Detect which cell encompasses the target text, then output its (X, Y) center coordinate. 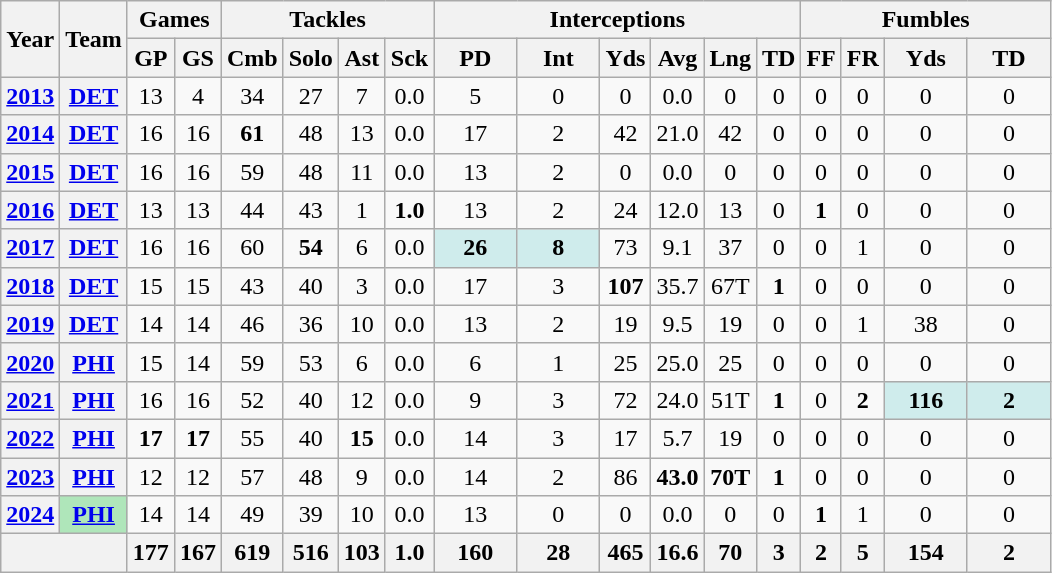
2018 (30, 286)
35.7 (678, 286)
2023 (30, 477)
FF (821, 58)
2020 (30, 362)
72 (626, 400)
177 (150, 553)
5.7 (678, 438)
26 (476, 248)
46 (252, 324)
154 (926, 553)
GS (198, 58)
2019 (30, 324)
16.6 (678, 553)
GP (150, 58)
4 (198, 96)
Cmb (252, 58)
34 (252, 96)
Team (94, 39)
2021 (30, 400)
Sck (409, 58)
Fumbles (926, 20)
54 (310, 248)
24.0 (678, 400)
2014 (30, 134)
57 (252, 477)
60 (252, 248)
107 (626, 286)
43.0 (678, 477)
160 (476, 553)
11 (362, 172)
44 (252, 210)
2016 (30, 210)
70 (730, 553)
103 (362, 553)
516 (310, 553)
619 (252, 553)
Games (174, 20)
2022 (30, 438)
25.0 (678, 362)
Year (30, 39)
27 (310, 96)
116 (926, 400)
52 (252, 400)
53 (310, 362)
70T (730, 477)
9.1 (678, 248)
37 (730, 248)
2024 (30, 515)
Tackles (327, 20)
2013 (30, 96)
Lng (730, 58)
Solo (310, 58)
36 (310, 324)
8 (558, 248)
28 (558, 553)
67T (730, 286)
51T (730, 400)
24 (626, 210)
9.5 (678, 324)
167 (198, 553)
73 (626, 248)
61 (252, 134)
39 (310, 515)
2017 (30, 248)
Avg (678, 58)
465 (626, 553)
Int (558, 58)
38 (926, 324)
55 (252, 438)
Ast (362, 58)
21.0 (678, 134)
PD (476, 58)
12.0 (678, 210)
Interceptions (618, 20)
86 (626, 477)
49 (252, 515)
7 (362, 96)
2015 (30, 172)
FR (862, 58)
